Locate the cell with the specified text and output its [X, Y] center coordinate. 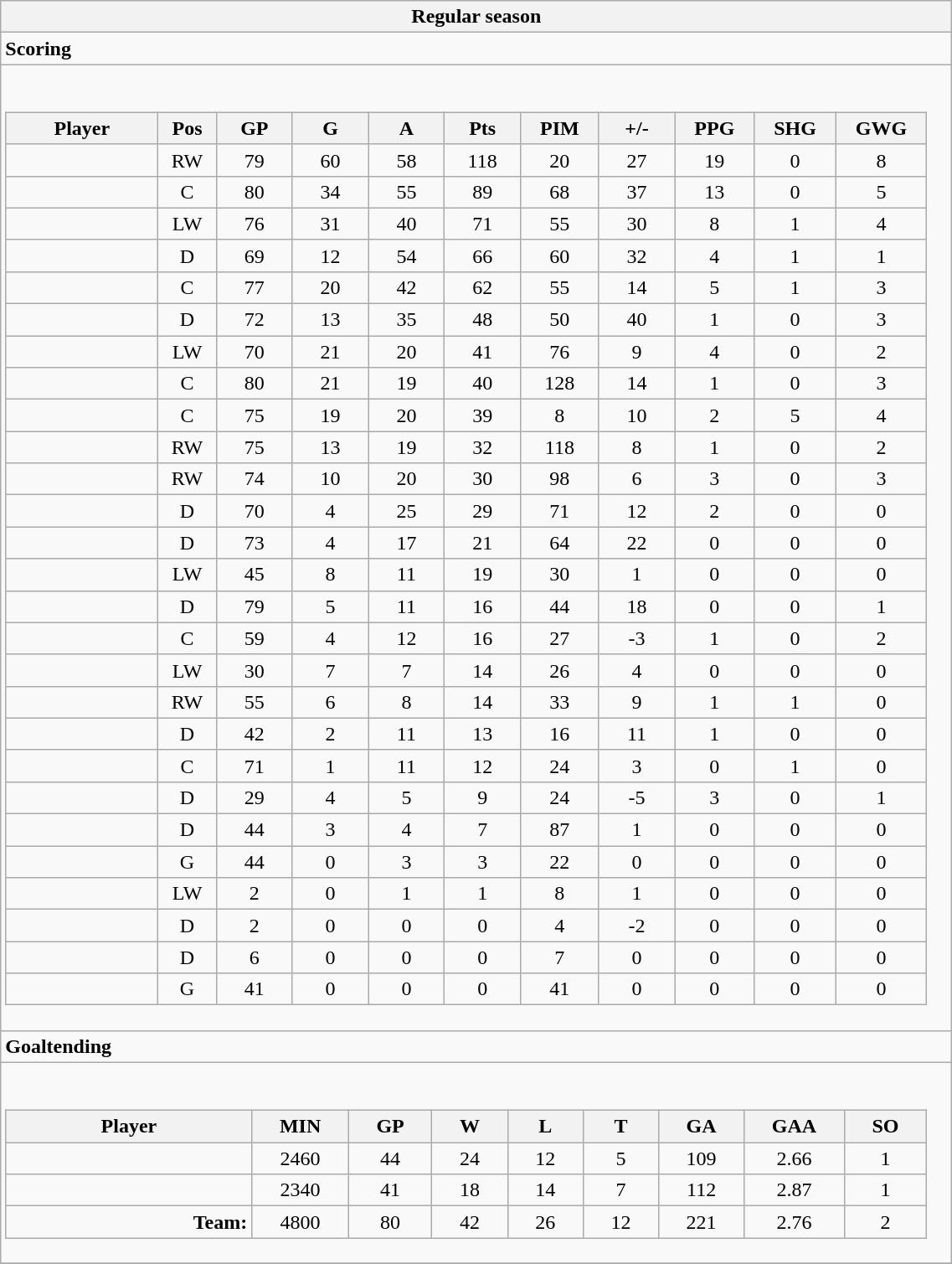
Goaltending [476, 1046]
69 [255, 255]
87 [560, 830]
GAA [795, 1127]
Pts [482, 128]
35 [407, 320]
-5 [636, 797]
98 [560, 479]
58 [407, 160]
Pos [188, 128]
17 [407, 543]
54 [407, 255]
89 [482, 192]
72 [255, 320]
39 [482, 415]
PIM [560, 128]
66 [482, 255]
62 [482, 287]
2.76 [795, 1222]
59 [255, 638]
SHG [795, 128]
L [545, 1127]
MIN [301, 1127]
33 [560, 702]
109 [702, 1158]
SO [885, 1127]
Player MIN GP W L T GA GAA SO 2460 44 24 12 5 109 2.66 1 2340 41 18 14 7 112 2.87 1 Team: 4800 80 42 26 12 221 2.76 2 [476, 1163]
2340 [301, 1190]
4800 [301, 1222]
+/- [636, 128]
-3 [636, 638]
221 [702, 1222]
112 [702, 1190]
25 [407, 511]
T [620, 1127]
31 [330, 224]
45 [255, 575]
73 [255, 543]
68 [560, 192]
48 [482, 320]
2460 [301, 1158]
Scoring [476, 49]
-2 [636, 926]
37 [636, 192]
2.66 [795, 1158]
74 [255, 479]
34 [330, 192]
77 [255, 287]
A [407, 128]
Regular season [476, 17]
GWG [881, 128]
PPG [715, 128]
128 [560, 384]
50 [560, 320]
W [470, 1127]
GA [702, 1127]
2.87 [795, 1190]
Team: [129, 1222]
64 [560, 543]
